From the cell containing the given text, extract its center point as (x, y) coordinate. 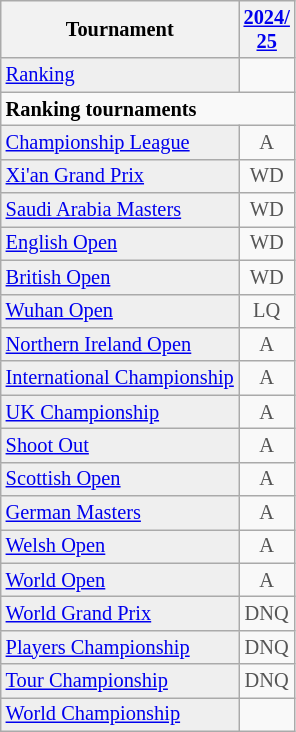
World Grand Prix (120, 613)
Championship League (120, 142)
International Championship (120, 378)
Xi'an Grand Prix (120, 176)
UK Championship (120, 412)
English Open (120, 243)
British Open (120, 277)
World Open (120, 580)
Ranking tournaments (148, 109)
LQ (267, 311)
Shoot Out (120, 445)
Tour Championship (120, 681)
World Championship (120, 714)
2024/25 (267, 29)
Northern Ireland Open (120, 344)
Ranking (120, 75)
Saudi Arabia Masters (120, 210)
Scottish Open (120, 479)
German Masters (120, 513)
Players Championship (120, 647)
Wuhan Open (120, 311)
Welsh Open (120, 546)
Tournament (120, 29)
